Output the [x, y] coordinate of the center of the cell containing the given text.  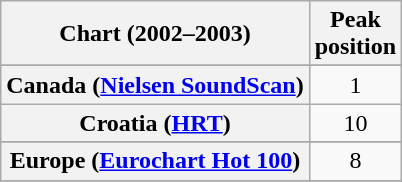
1 [355, 85]
Canada (Nielsen SoundScan) [155, 85]
Europe (Eurochart Hot 100) [155, 161]
Peakposition [355, 34]
Croatia (HRT) [155, 123]
10 [355, 123]
Chart (2002–2003) [155, 34]
8 [355, 161]
